Return the [X, Y] coordinate for the center point of the cell that contains the specified text.  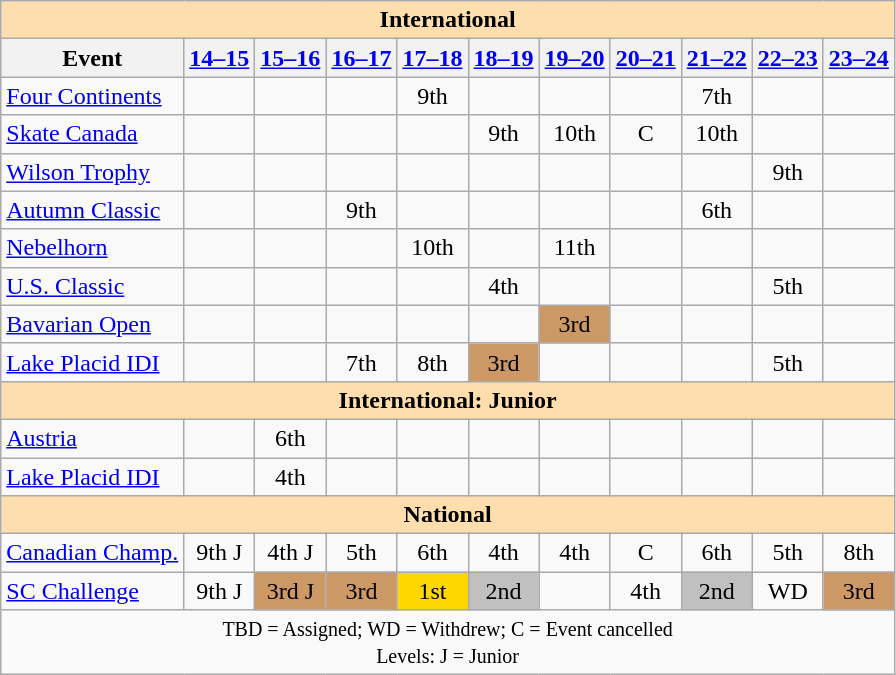
Bavarian Open [92, 324]
Austria [92, 438]
Event [92, 58]
International [448, 20]
WD [788, 591]
15–16 [290, 58]
Skate Canada [92, 134]
International: Junior [448, 400]
18–19 [504, 58]
11th [574, 248]
4th J [290, 553]
14–15 [220, 58]
20–21 [646, 58]
Four Continents [92, 96]
17–18 [432, 58]
23–24 [858, 58]
21–22 [716, 58]
3rd J [290, 591]
SC Challenge [92, 591]
Canadian Champ. [92, 553]
22–23 [788, 58]
19–20 [574, 58]
National [448, 515]
TBD = Assigned; WD = Withdrew; C = Event cancelled Levels: J = Junior [448, 642]
U.S. Classic [92, 286]
1st [432, 591]
Wilson Trophy [92, 172]
Nebelhorn [92, 248]
16–17 [362, 58]
Autumn Classic [92, 210]
